For the text-containing cell, return its midpoint in [x, y] coordinate format. 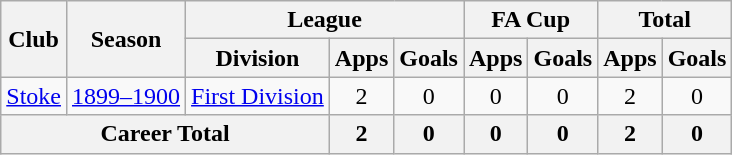
FA Cup [531, 20]
Division [258, 58]
Club [34, 39]
Season [126, 39]
Total [665, 20]
Career Total [166, 134]
League [325, 20]
Stoke [34, 96]
First Division [258, 96]
1899–1900 [126, 96]
